Find where the given text appears and provide that cell's center as (x, y) coordinate. 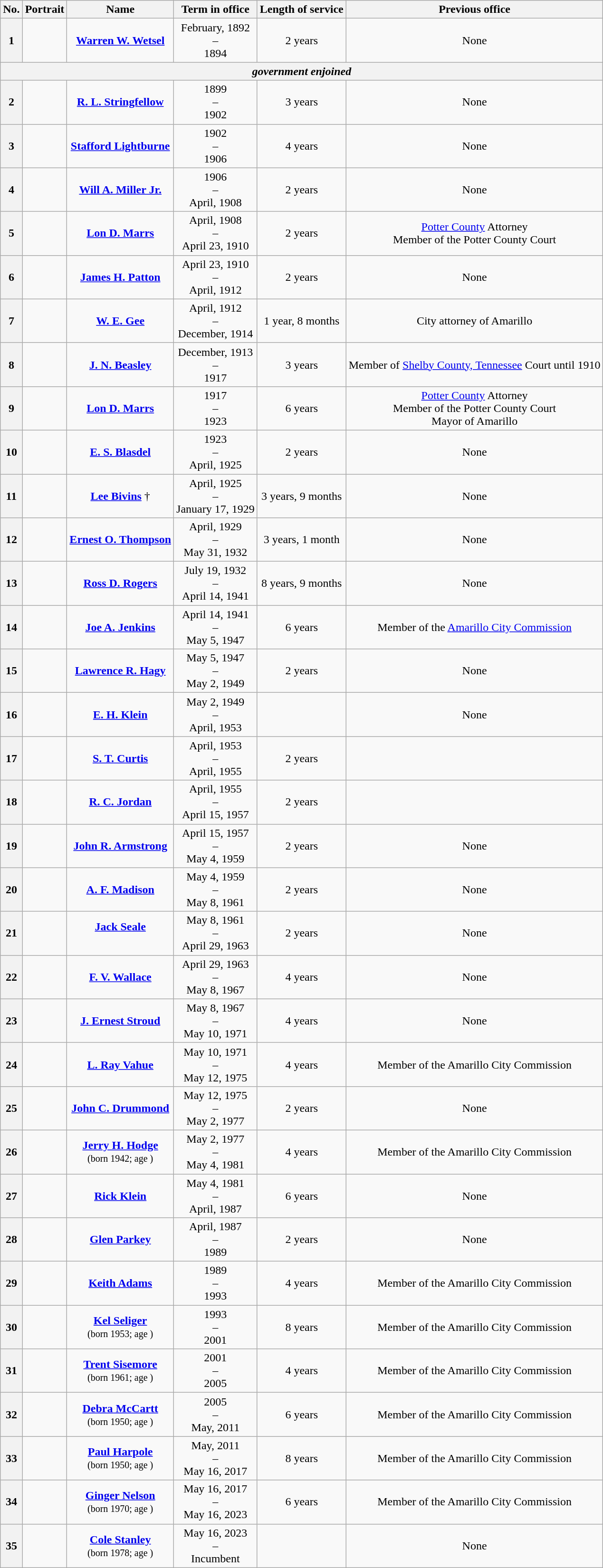
May 16, 2023 – Incumbent (216, 1546)
23 (11, 1021)
Kel Seliger(born 1953; age ) (121, 1327)
J. Ernest Stroud (121, 1021)
3 years, 9 months (301, 496)
Jerry H. Hodge(born 1942; age ) (121, 1152)
3 (11, 146)
10 (11, 452)
31 (11, 1371)
1993 – 2001 (216, 1327)
32 (11, 1415)
24 (11, 1064)
Will A. Miller Jr. (121, 190)
April, 1987 – 1989 (216, 1240)
City attorney of Amarillo (474, 321)
20 (11, 889)
18 (11, 802)
R. C. Jordan (121, 802)
9 (11, 408)
21 (11, 933)
1923 – April, 1925 (216, 452)
April, 1908 – April 23, 1910 (216, 233)
Length of service (301, 10)
May 10, 1971 – May 12, 1975 (216, 1064)
6 (11, 277)
1 year, 8 months (301, 321)
May 2, 1949 – April, 1953 (216, 715)
33 (11, 1458)
May 4, 1981 – April, 1987 (216, 1195)
No. (11, 10)
Rick Klein (121, 1195)
May 4, 1959 – May 8, 1961 (216, 889)
17 (11, 758)
1 (11, 40)
Warren W. Wetsel (121, 40)
7 (11, 321)
government enjoined (302, 71)
34 (11, 1502)
May 5, 1947 – May 2, 1949 (216, 671)
15 (11, 671)
1899 – 1902 (216, 102)
19 (11, 846)
11 (11, 496)
22 (11, 977)
3 years, 1 month (301, 540)
Previous office (474, 10)
April, 1912 – December, 1914 (216, 321)
Stafford Lightburne (121, 146)
May 8, 1961 – April 29, 1963 (216, 933)
13 (11, 583)
February, 1892 – 1894 (216, 40)
16 (11, 715)
May 2, 1977 – May 4, 1981 (216, 1152)
F. V. Wallace (121, 977)
J. N. Beasley (121, 364)
Potter County Attorney Member of the Potter County Court (474, 233)
April, 1955 – April 15, 1957 (216, 802)
1989 – 1993 (216, 1283)
E. S. Blasdel (121, 452)
L. Ray Vahue (121, 1064)
Potter County Attorney Member of the Potter County Court Mayor of Amarillo (474, 408)
2001 – 2005 (216, 1371)
May 16, 2017 – May 16, 2023 (216, 1502)
S. T. Curtis (121, 758)
John C. Drummond (121, 1108)
1917 – 1923 (216, 408)
14 (11, 627)
R. L. Stringfellow (121, 102)
Paul Harpole(born 1950; age ) (121, 1458)
5 (11, 233)
Ernest O. Thompson (121, 540)
4 (11, 190)
1902 – 1906 (216, 146)
35 (11, 1546)
April, 1925 – January 17, 1929 (216, 496)
May 12, 1975 – May 2, 1977 (216, 1108)
May, 2011 – May 16, 2017 (216, 1458)
Ginger Nelson (born 1970; age ) (121, 1502)
Joe A. Jenkins (121, 627)
E. H. Klein (121, 715)
2 (11, 102)
28 (11, 1240)
Term in office (216, 10)
April, 1953 –April, 1955 (216, 758)
29 (11, 1283)
30 (11, 1327)
Glen Parkey (121, 1240)
Name (121, 10)
December, 1913 – 1917 (216, 364)
Ross D. Rogers (121, 583)
W. E. Gee (121, 321)
John R. Armstrong (121, 846)
Keith Adams (121, 1283)
Portrait (45, 10)
April 29, 1963 – May 8, 1967 (216, 977)
1906 – April, 1908 (216, 190)
April 14, 1941 – May 5, 1947 (216, 627)
Member of Shelby County, Tennessee Court until 1910 (474, 364)
Lee Bivins † (121, 496)
Debra McCartt (born 1950; age ) (121, 1415)
27 (11, 1195)
July 19, 1932 – April 14, 1941 (216, 583)
Trent Sisemore (born 1961; age ) (121, 1371)
25 (11, 1108)
Cole Stanley (born 1978; age ) (121, 1546)
April 23, 1910 – April, 1912 (216, 277)
26 (11, 1152)
8 years, 9 months (301, 583)
12 (11, 540)
Lawrence R. Hagy (121, 671)
April, 1929 – May 31, 1932 (216, 540)
8 (11, 364)
2005 – May, 2011 (216, 1415)
May 8, 1967 – May 10, 1971 (216, 1021)
A. F. Madison (121, 889)
James H. Patton (121, 277)
Jack Seale (121, 933)
April 15, 1957 – May 4, 1959 (216, 846)
